Return the (X, Y) coordinate for the center point of the cell that contains the specified text.  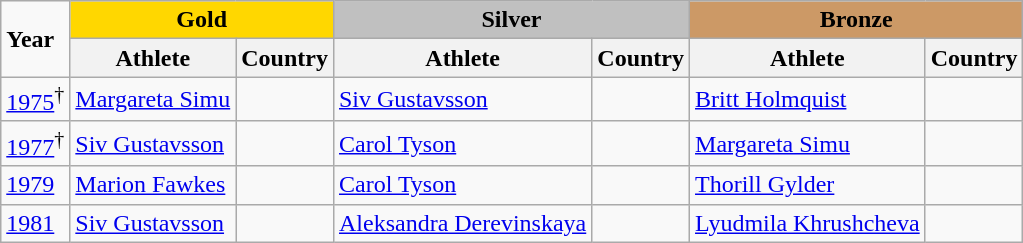
Year (36, 39)
Thorill Gylder (808, 185)
Lyudmila Khrushcheva (808, 223)
1979 (36, 185)
1977† (36, 144)
1975† (36, 100)
Silver (511, 20)
Marion Fawkes (153, 185)
Britt Holmquist (808, 100)
Aleksandra Derevinskaya (462, 223)
Bronze (856, 20)
1981 (36, 223)
Gold (202, 20)
